Return the (x, y) coordinate for the center point of the cell that contains the specified text.  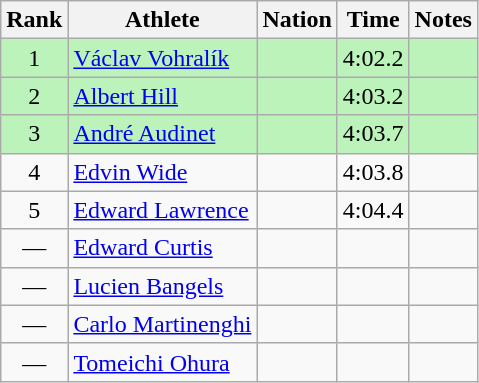
Tomeichi Ohura (162, 362)
3 (34, 134)
Albert Hill (162, 96)
Notes (443, 20)
Rank (34, 20)
4:04.4 (373, 210)
Nation (297, 20)
Lucien Bangels (162, 286)
André Audinet (162, 134)
Václav Vohralík (162, 58)
2 (34, 96)
Edward Lawrence (162, 210)
4:03.8 (373, 172)
5 (34, 210)
4 (34, 172)
Athlete (162, 20)
Edward Curtis (162, 248)
Time (373, 20)
4:03.7 (373, 134)
4:02.2 (373, 58)
1 (34, 58)
Edvin Wide (162, 172)
Carlo Martinenghi (162, 324)
4:03.2 (373, 96)
